Return the [x, y] coordinate for the center point of the cell that contains the specified text.  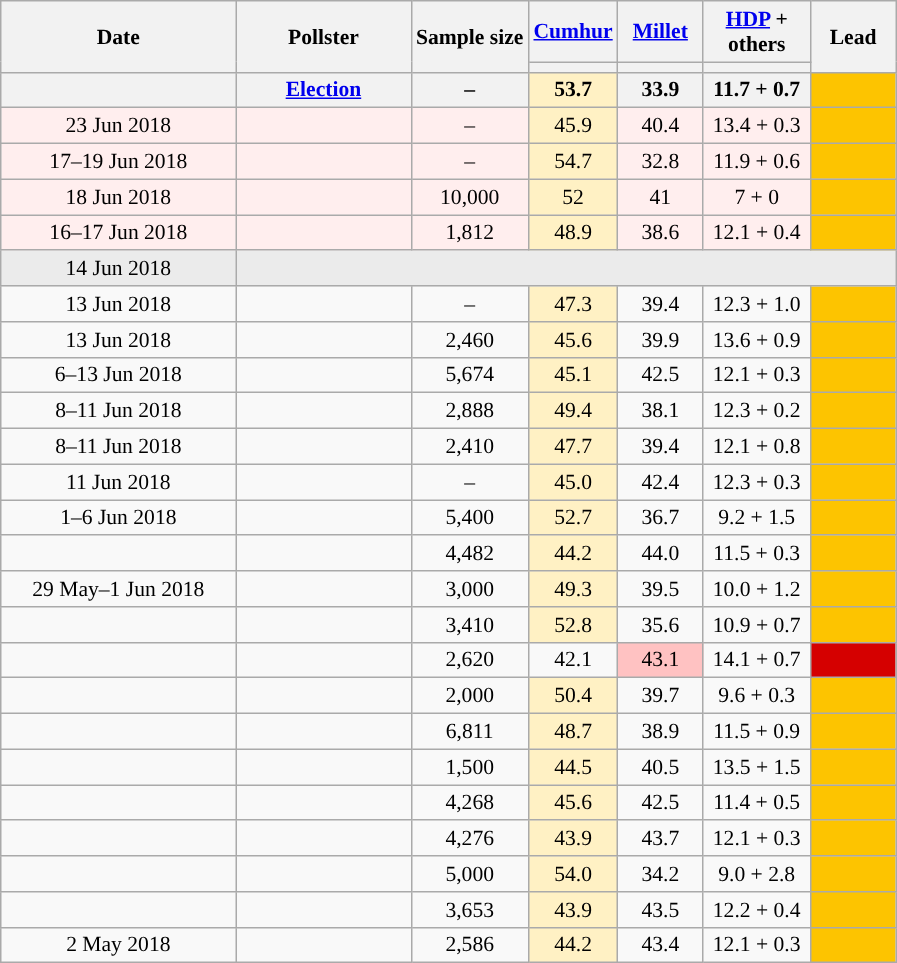
Pollster [324, 36]
43.4 [660, 945]
6–13 Jun 2018 [118, 375]
11.7 + 0.7 [757, 90]
39.5 [660, 589]
10.9 + 0.7 [757, 625]
48.7 [572, 732]
Sample size [470, 36]
12.1 + 0.8 [757, 447]
4,276 [470, 839]
45.1 [572, 375]
42.4 [660, 482]
40.5 [660, 767]
7 + 0 [757, 197]
Cumhur [572, 32]
18 Jun 2018 [118, 197]
13.4 + 0.3 [757, 126]
45.9 [572, 126]
44.0 [660, 554]
11.4 + 0.5 [757, 803]
2 May 2018 [118, 945]
2,586 [470, 945]
2,888 [470, 411]
4,482 [470, 554]
13.5 + 1.5 [757, 767]
47.3 [572, 304]
35.6 [660, 625]
HDP + others [757, 32]
6,811 [470, 732]
44.5 [572, 767]
43.5 [660, 910]
14 Jun 2018 [118, 269]
52.7 [572, 518]
17–19 Jun 2018 [118, 162]
33.9 [660, 90]
45.0 [572, 482]
Lead [852, 36]
47.7 [572, 447]
52 [572, 197]
12.3 + 1.0 [757, 304]
34.2 [660, 874]
9.0 + 2.8 [757, 874]
32.8 [660, 162]
53.7 [572, 90]
3,000 [470, 589]
41 [660, 197]
14.1 + 0.7 [757, 660]
5,674 [470, 375]
54.7 [572, 162]
1–6 Jun 2018 [118, 518]
13.6 + 0.9 [757, 340]
5,400 [470, 518]
Election [324, 90]
12.3 + 0.2 [757, 411]
39.7 [660, 696]
9.6 + 0.3 [757, 696]
12.3 + 0.3 [757, 482]
3,653 [470, 910]
38.6 [660, 233]
Millet [660, 32]
11.5 + 0.9 [757, 732]
42.1 [572, 660]
38.1 [660, 411]
11.5 + 0.3 [757, 554]
10.0 + 1.2 [757, 589]
1,812 [470, 233]
16–17 Jun 2018 [118, 233]
2,620 [470, 660]
Date [118, 36]
9.2 + 1.5 [757, 518]
48.9 [572, 233]
4,268 [470, 803]
23 Jun 2018 [118, 126]
10,000 [470, 197]
11.9 + 0.6 [757, 162]
5,000 [470, 874]
12.1 + 0.4 [757, 233]
12.2 + 0.4 [757, 910]
2,410 [470, 447]
3,410 [470, 625]
43.7 [660, 839]
38.9 [660, 732]
36.7 [660, 518]
52.8 [572, 625]
50.4 [572, 696]
49.4 [572, 411]
40.4 [660, 126]
1,500 [470, 767]
54.0 [572, 874]
39.9 [660, 340]
11 Jun 2018 [118, 482]
2,000 [470, 696]
29 May–1 Jun 2018 [118, 589]
49.3 [572, 589]
43.1 [660, 660]
2,460 [470, 340]
